Capture the cell that displays the provided text and extract its [x, y] central coordinate. 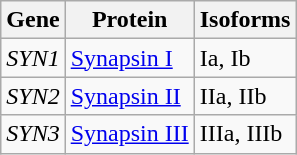
IIIa, IIIb [245, 134]
Synapsin I [130, 58]
Synapsin III [130, 134]
SYN1 [33, 58]
IIa, IIb [245, 96]
SYN2 [33, 96]
SYN3 [33, 134]
Gene [33, 20]
Protein [130, 20]
Isoforms [245, 20]
Ia, Ib [245, 58]
Synapsin II [130, 96]
